Pinpoint the cell where the given text exists, returning its (x, y) midpoint coordinate. 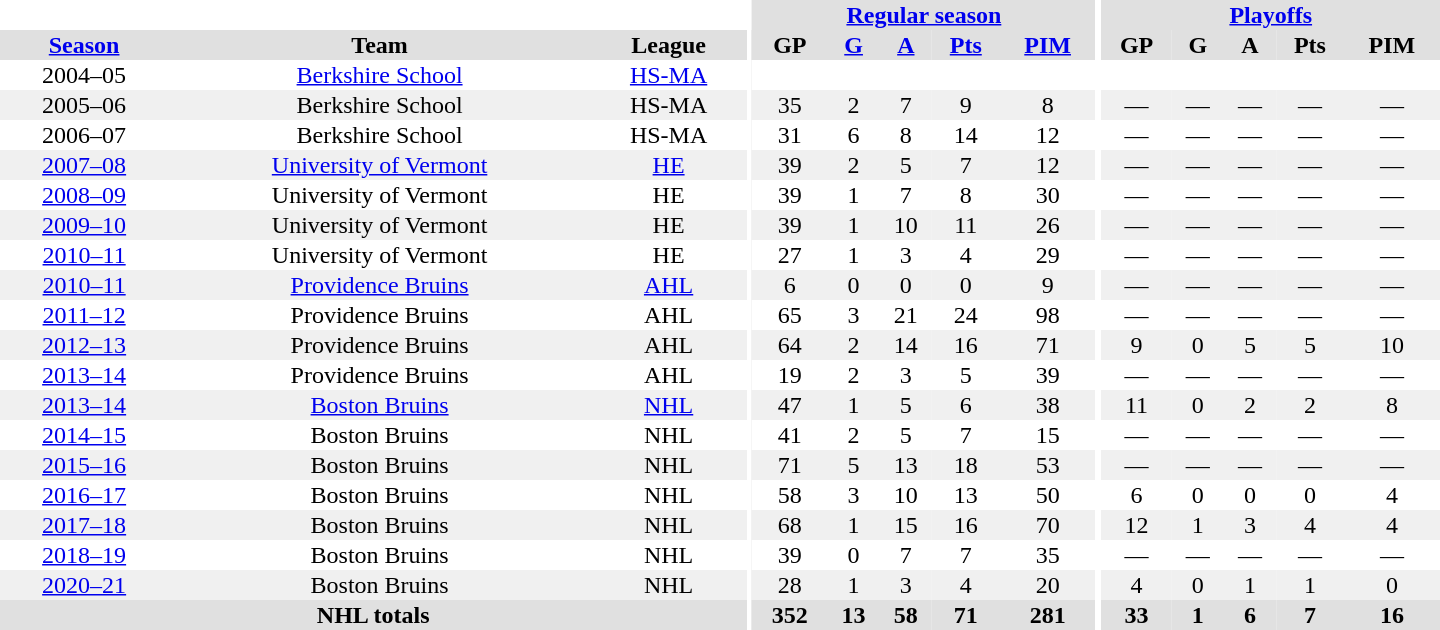
2009–10 (84, 225)
28 (790, 585)
20 (1048, 585)
2015–16 (84, 465)
47 (790, 405)
70 (1048, 525)
Season (84, 45)
65 (790, 315)
Team (380, 45)
18 (966, 465)
38 (1048, 405)
2008–09 (84, 195)
Playoffs (1270, 15)
27 (790, 255)
2014–15 (84, 435)
NHL totals (373, 615)
2018–19 (84, 555)
98 (1048, 315)
281 (1048, 615)
2004–05 (84, 75)
2006–07 (84, 135)
29 (1048, 255)
19 (790, 375)
2016–17 (84, 495)
352 (790, 615)
2012–13 (84, 345)
41 (790, 435)
53 (1048, 465)
2007–08 (84, 165)
2017–18 (84, 525)
Regular season (924, 15)
21 (906, 315)
26 (1048, 225)
33 (1136, 615)
2011–12 (84, 315)
31 (790, 135)
24 (966, 315)
64 (790, 345)
2020–21 (84, 585)
League (668, 45)
50 (1048, 495)
68 (790, 525)
2005–06 (84, 105)
30 (1048, 195)
